Extract the [x, y] coordinate from the center of the cell holding the provided text.  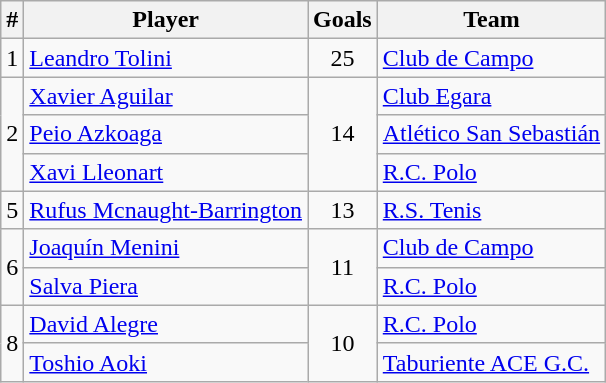
Toshio Aoki [166, 362]
Atlético San Sebastián [491, 134]
Salva Piera [166, 286]
Club Egara [491, 96]
2 [12, 134]
8 [12, 343]
R.S. Tenis [491, 210]
13 [343, 210]
1 [12, 58]
5 [12, 210]
11 [343, 267]
6 [12, 267]
Rufus Mcnaught-Barrington [166, 210]
Peio Azkoaga [166, 134]
14 [343, 134]
Team [491, 20]
Xavi Lleonart [166, 172]
David Alegre [166, 324]
Xavier Aguilar [166, 96]
# [12, 20]
Goals [343, 20]
Player [166, 20]
Taburiente ACE G.C. [491, 362]
Joaquín Menini [166, 248]
25 [343, 58]
10 [343, 343]
Leandro Tolini [166, 58]
